Provide the [X, Y] coordinate of the cell's center where the given text is located.  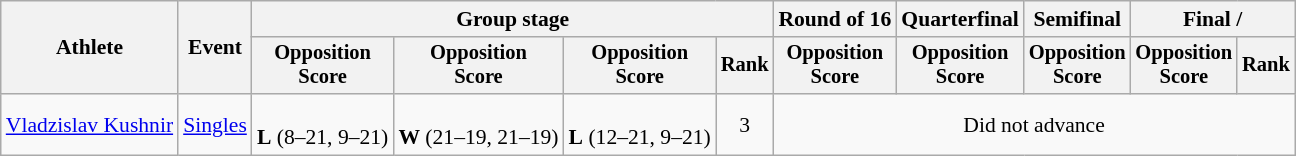
Event [215, 48]
Semifinal [1078, 19]
Final / [1213, 19]
Quarterfinal [960, 19]
Singles [215, 124]
Vladzislav Kushnir [90, 124]
Did not advance [1034, 124]
3 [745, 124]
Athlete [90, 48]
Round of 16 [834, 19]
L (12–21, 9–21) [640, 124]
W (21–19, 21–19) [478, 124]
Group stage [513, 19]
L (8–21, 9–21) [322, 124]
